Find where the given text appears and provide that cell's center as [X, Y] coordinate. 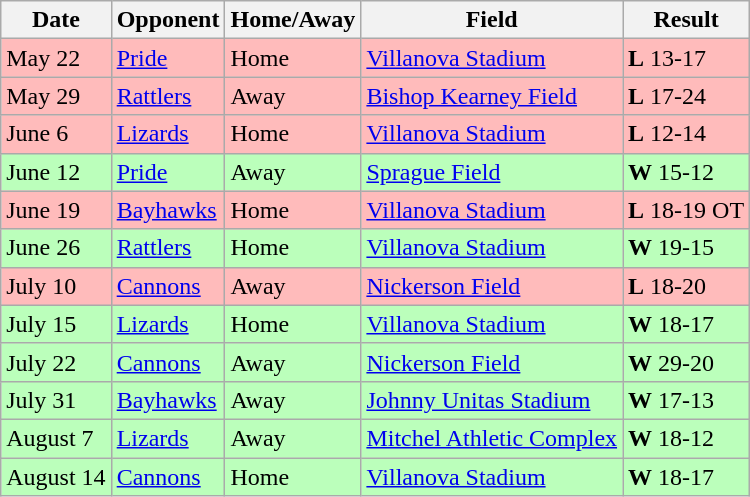
May 29 [56, 96]
Opponent [168, 20]
May 22 [56, 58]
June 6 [56, 134]
Mitchel Athletic Complex [492, 438]
Date [56, 20]
L 17-24 [686, 96]
June 19 [56, 210]
L 18-19 OT [686, 210]
July 31 [56, 400]
Home/Away [293, 20]
Result [686, 20]
August 14 [56, 477]
June 12 [56, 172]
June 26 [56, 248]
July 22 [56, 362]
W 17-13 [686, 400]
Johnny Unitas Stadium [492, 400]
W 15-12 [686, 172]
L 18-20 [686, 286]
W 19-15 [686, 248]
L 13-17 [686, 58]
Bishop Kearney Field [492, 96]
July 15 [56, 324]
Sprague Field [492, 172]
W 29-20 [686, 362]
W 18-12 [686, 438]
August 7 [56, 438]
July 10 [56, 286]
L 12-14 [686, 134]
Field [492, 20]
